From the cell containing the given text, extract its center point as (x, y) coordinate. 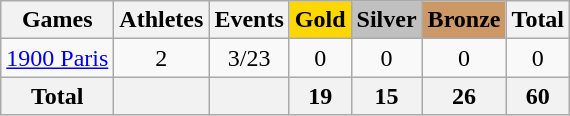
Silver (386, 20)
1900 Paris (58, 58)
2 (162, 58)
15 (386, 96)
Gold (320, 20)
Events (249, 20)
60 (538, 96)
Games (58, 20)
Athletes (162, 20)
3/23 (249, 58)
26 (464, 96)
19 (320, 96)
Bronze (464, 20)
